For the text-containing cell, return its midpoint in (X, Y) coordinate format. 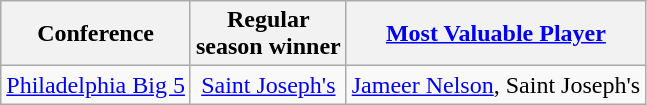
Saint Joseph's (268, 85)
Regular season winner (268, 34)
Philadelphia Big 5 (96, 85)
Most Valuable Player (496, 34)
Conference (96, 34)
Jameer Nelson, Saint Joseph's (496, 85)
